Find where the given text appears and provide that cell's center as (X, Y) coordinate. 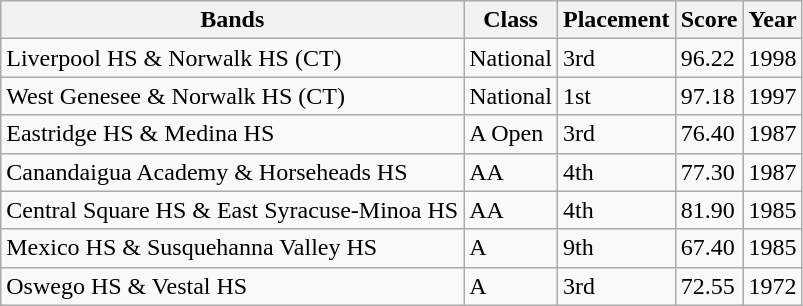
Liverpool HS & Norwalk HS (CT) (232, 58)
West Genesee & Norwalk HS (CT) (232, 96)
Class (511, 20)
Eastridge HS & Medina HS (232, 134)
Bands (232, 20)
67.40 (709, 248)
Central Square HS & East Syracuse-Minoa HS (232, 210)
1st (616, 96)
A Open (511, 134)
72.55 (709, 286)
Canandaigua Academy & Horseheads HS (232, 172)
Oswego HS & Vestal HS (232, 286)
1972 (772, 286)
Placement (616, 20)
1998 (772, 58)
97.18 (709, 96)
81.90 (709, 210)
96.22 (709, 58)
9th (616, 248)
Year (772, 20)
76.40 (709, 134)
1997 (772, 96)
77.30 (709, 172)
Score (709, 20)
Mexico HS & Susquehanna Valley HS (232, 248)
